Extract the (x, y) coordinate from the center of the cell holding the provided text.  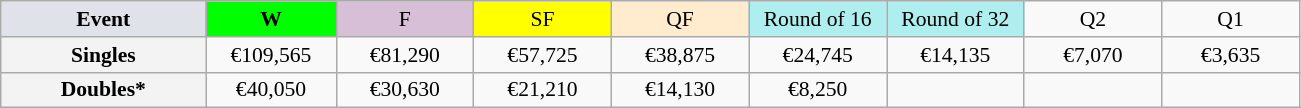
Q2 (1093, 19)
Q1 (1231, 19)
QF (680, 19)
€21,210 (543, 90)
€57,725 (543, 55)
€38,875 (680, 55)
€3,635 (1231, 55)
SF (543, 19)
W (271, 19)
€7,070 (1093, 55)
€81,290 (405, 55)
Event (104, 19)
Round of 32 (955, 19)
€30,630 (405, 90)
€8,250 (818, 90)
€14,135 (955, 55)
Doubles* (104, 90)
F (405, 19)
€109,565 (271, 55)
€14,130 (680, 90)
€24,745 (818, 55)
€40,050 (271, 90)
Round of 16 (818, 19)
Singles (104, 55)
